Locate the cell with the specified text and output its (x, y) center coordinate. 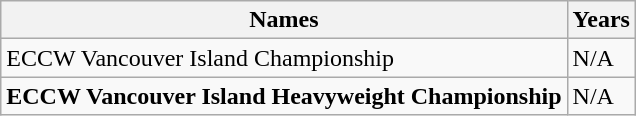
ECCW Vancouver Island Heavyweight Championship (284, 96)
ECCW Vancouver Island Championship (284, 58)
Names (284, 20)
Years (601, 20)
